Determine the (x, y) coordinate at the center of the cell enclosing the given text.  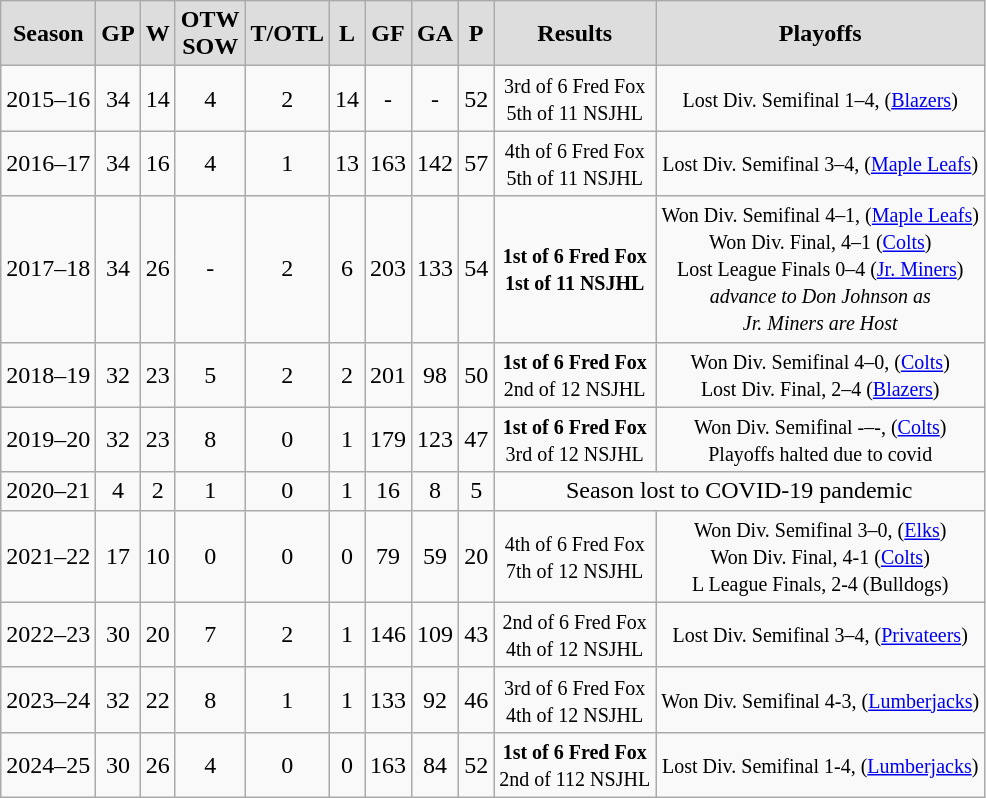
2022–23 (48, 634)
Won Div. Semifinal 3–0, (Elks)Won Div. Final, 4-1 (Colts)L League Finals, 2-4 (Bulldogs) (820, 556)
84 (436, 764)
3rd of 6 Fred Fox4th of 12 NSJHL (575, 700)
3rd of 6 Fred Fox5th of 11 NSJHL (575, 98)
146 (388, 634)
Lost Div. Semifinal 1-4, (Lumberjacks) (820, 764)
4th of 6 Fred Fox7th of 12 NSJHL (575, 556)
2015–16 (48, 98)
79 (388, 556)
Playoffs (820, 34)
W (158, 34)
2018–19 (48, 374)
GA (436, 34)
54 (476, 269)
2016–17 (48, 164)
2024–25 (48, 764)
10 (158, 556)
OTWSOW (210, 34)
123 (436, 440)
1st of 6 Fred Fox1st of 11 NSJHL (575, 269)
1st of 6 Fred Fox3rd of 12 NSJHL (575, 440)
13 (346, 164)
T/OTL (287, 34)
179 (388, 440)
22 (158, 700)
2021–22 (48, 556)
2020–21 (48, 491)
4th of 6 Fred Fox5th of 11 NSJHL (575, 164)
142 (436, 164)
Won Div. Semifinal 4–1, (Maple Leafs)Won Div. Final, 4–1 (Colts)Lost League Finals 0–4 (Jr. Miners)advance to Don Johnson as Jr. Miners are Host (820, 269)
6 (346, 269)
2023–24 (48, 700)
59 (436, 556)
2017–18 (48, 269)
1st of 6 Fred Fox2nd of 112 NSJHL (575, 764)
Won Div. Semifinal 4-3, (Lumberjacks) (820, 700)
Lost Div. Semifinal 3–4, (Privateers) (820, 634)
Won Div. Semifinal 4–0, (Colts)Lost Div. Final, 2–4 (Blazers) (820, 374)
50 (476, 374)
203 (388, 269)
Won Div. Semifinal -–-, (Colts)Playoffs halted due to covid (820, 440)
L (346, 34)
43 (476, 634)
Season lost to COVID-19 pandemic (740, 491)
Season (48, 34)
17 (118, 556)
57 (476, 164)
P (476, 34)
GF (388, 34)
2nd of 6 Fred Fox4th of 12 NSJHL (575, 634)
7 (210, 634)
98 (436, 374)
92 (436, 700)
109 (436, 634)
GP (118, 34)
1st of 6 Fred Fox2nd of 12 NSJHL (575, 374)
Lost Div. Semifinal 3–4, (Maple Leafs) (820, 164)
201 (388, 374)
Lost Div. Semifinal 1–4, (Blazers) (820, 98)
47 (476, 440)
Results (575, 34)
46 (476, 700)
2019–20 (48, 440)
